Search for the cell housing the specified text and yield its [x, y] center coordinate. 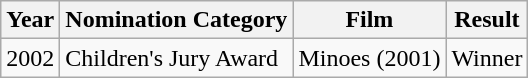
Winner [487, 58]
Nomination Category [176, 20]
Result [487, 20]
Children's Jury Award [176, 58]
Year [30, 20]
Film [370, 20]
2002 [30, 58]
Minoes (2001) [370, 58]
